Find where the given text appears and provide that cell's center as [X, Y] coordinate. 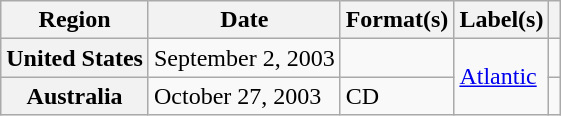
Label(s) [502, 20]
Atlantic [502, 77]
October 27, 2003 [244, 96]
Date [244, 20]
September 2, 2003 [244, 58]
Region [75, 20]
Australia [75, 96]
Format(s) [397, 20]
United States [75, 58]
CD [397, 96]
